Detect which cell encompasses the target text, then output its [X, Y] center coordinate. 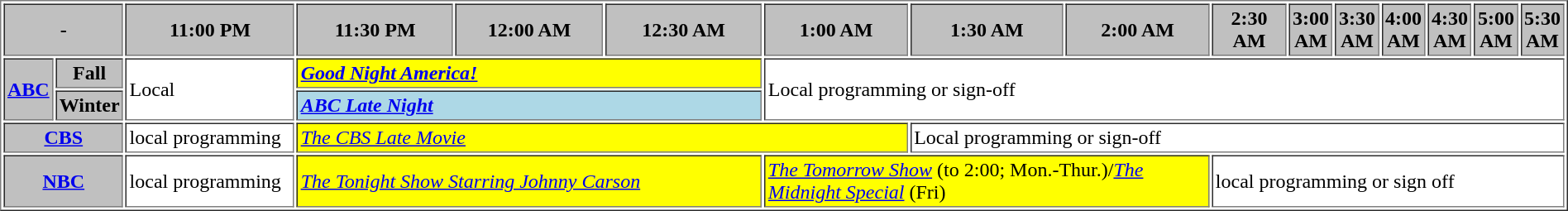
local programming or sign off [1388, 182]
2:30 AM [1249, 30]
11:00 PM [210, 30]
3:30 AM [1356, 30]
Winter [89, 106]
NBC [63, 182]
12:30 AM [684, 30]
3:00 AM [1310, 30]
4:00 AM [1403, 30]
5:00 AM [1495, 30]
ABC [28, 89]
ABC Late Night [529, 106]
Good Night America! [529, 73]
- [63, 30]
CBS [63, 137]
The Tomorrow Show (to 2:00; Mon.-Thur.)/The Midnight Special (Fri) [987, 182]
The CBS Late Movie [602, 137]
4:30 AM [1449, 30]
Fall [89, 73]
12:00 AM [529, 30]
5:30 AM [1542, 30]
1:30 AM [987, 30]
Local [210, 89]
1:00 AM [835, 30]
2:00 AM [1138, 30]
11:30 PM [375, 30]
The Tonight Show Starring Johnny Carson [529, 182]
